Determine the (x, y) coordinate at the center of the cell enclosing the given text.  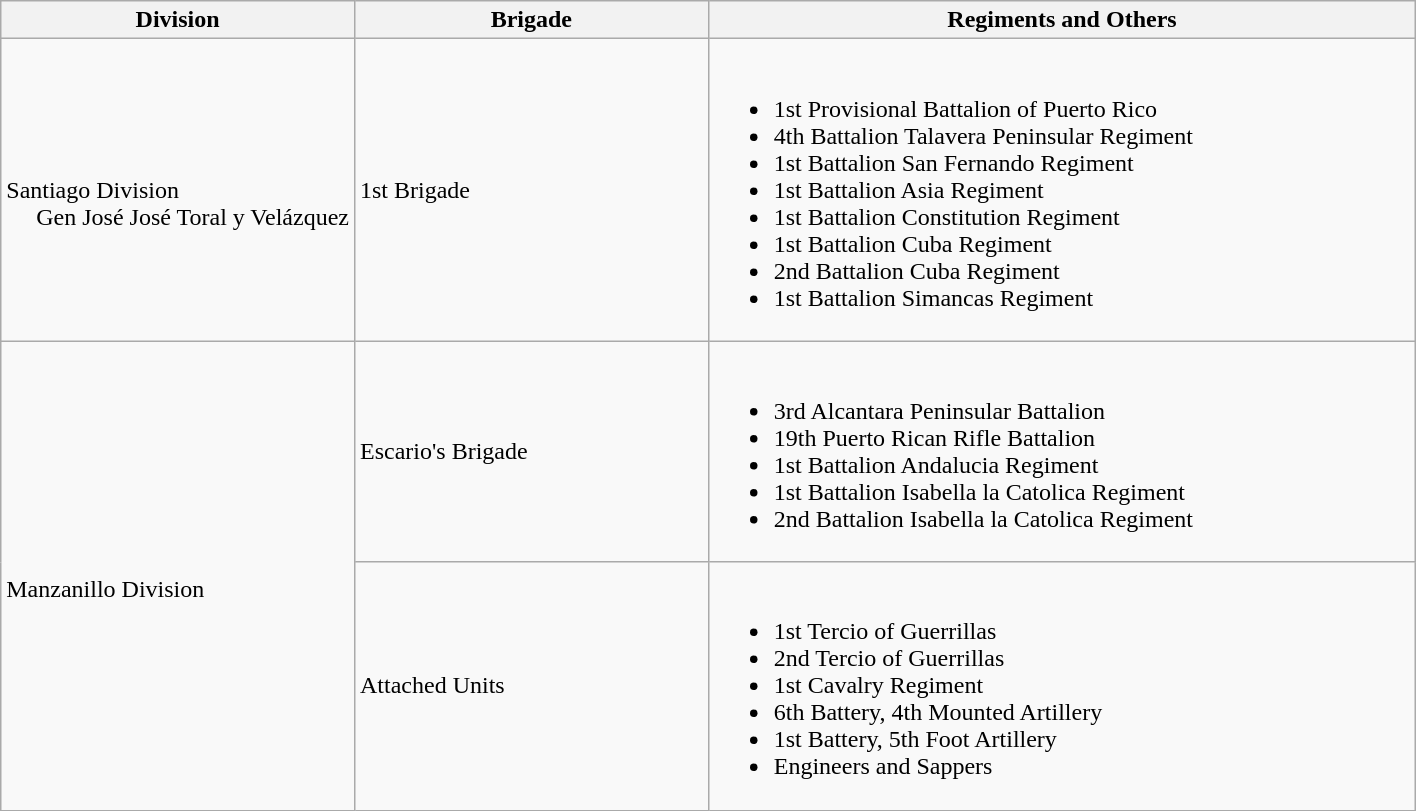
Manzanillo Division (178, 576)
Attached Units (531, 686)
1st Brigade (531, 190)
Brigade (531, 20)
Santiago Division Gen José José Toral y Velázquez (178, 190)
Escario's Brigade (531, 452)
Division (178, 20)
Regiments and Others (1062, 20)
